Locate the cell with the specified text and output its (X, Y) center coordinate. 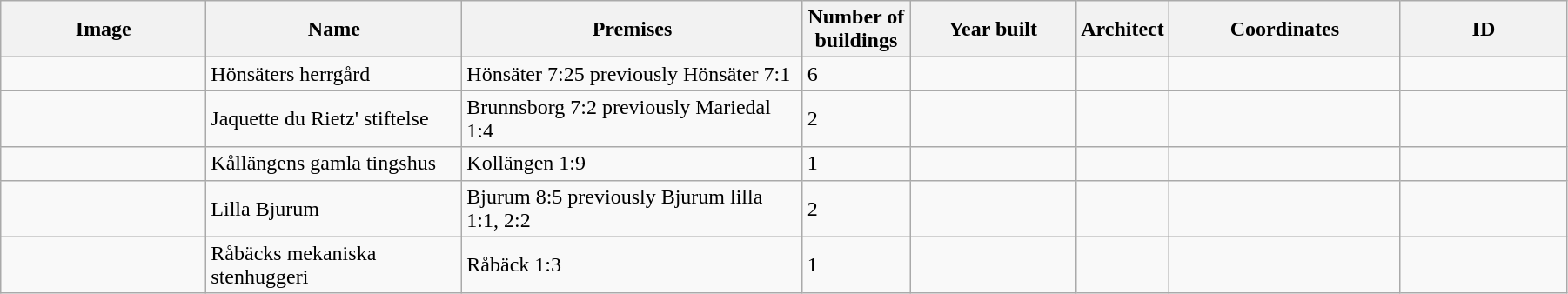
Coordinates (1284, 30)
Råbäck 1:3 (632, 264)
Year built (994, 30)
Lilla Bjurum (334, 209)
Number ofbuildings (856, 30)
Bjurum 8:5 previously Bjurum lilla 1:1, 2:2 (632, 209)
Brunnsborg 7:2 previously Mariedal 1:4 (632, 118)
Architect (1122, 30)
Hönsäters herrgård (334, 74)
Råbäcks mekaniska stenhuggeri (334, 264)
ID (1483, 30)
Image (104, 30)
Kollängen 1:9 (632, 164)
Name (334, 30)
Hönsäter 7:25 previously Hönsäter 7:1 (632, 74)
Jaquette du Rietz' stiftelse (334, 118)
Kållängens gamla tingshus (334, 164)
6 (856, 74)
Premises (632, 30)
